Search for the cell housing the specified text and yield its (X, Y) center coordinate. 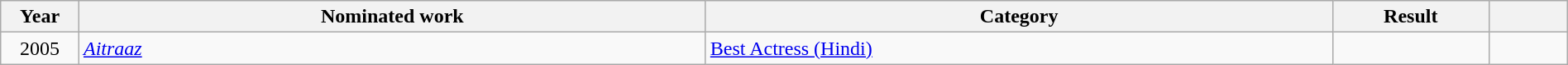
Result (1411, 17)
Aitraaz (392, 48)
2005 (40, 48)
Year (40, 17)
Best Actress (Hindi) (1019, 48)
Nominated work (392, 17)
Category (1019, 17)
